Capture the cell that displays the provided text and extract its (x, y) central coordinate. 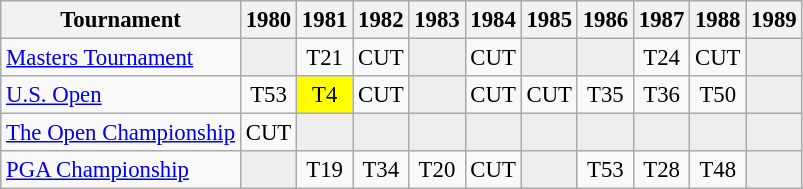
PGA Championship (121, 170)
1984 (493, 20)
Tournament (121, 20)
1982 (381, 20)
T48 (718, 170)
U.S. Open (121, 95)
1989 (774, 20)
T4 (325, 95)
T24 (661, 58)
1988 (718, 20)
1986 (605, 20)
1981 (325, 20)
T34 (381, 170)
T19 (325, 170)
T36 (661, 95)
1983 (437, 20)
1987 (661, 20)
T20 (437, 170)
T21 (325, 58)
The Open Championship (121, 133)
1985 (549, 20)
T35 (605, 95)
Masters Tournament (121, 58)
T50 (718, 95)
1980 (268, 20)
T28 (661, 170)
